Scan for the cell matching the given text and deliver its (x, y) coordinate at center. 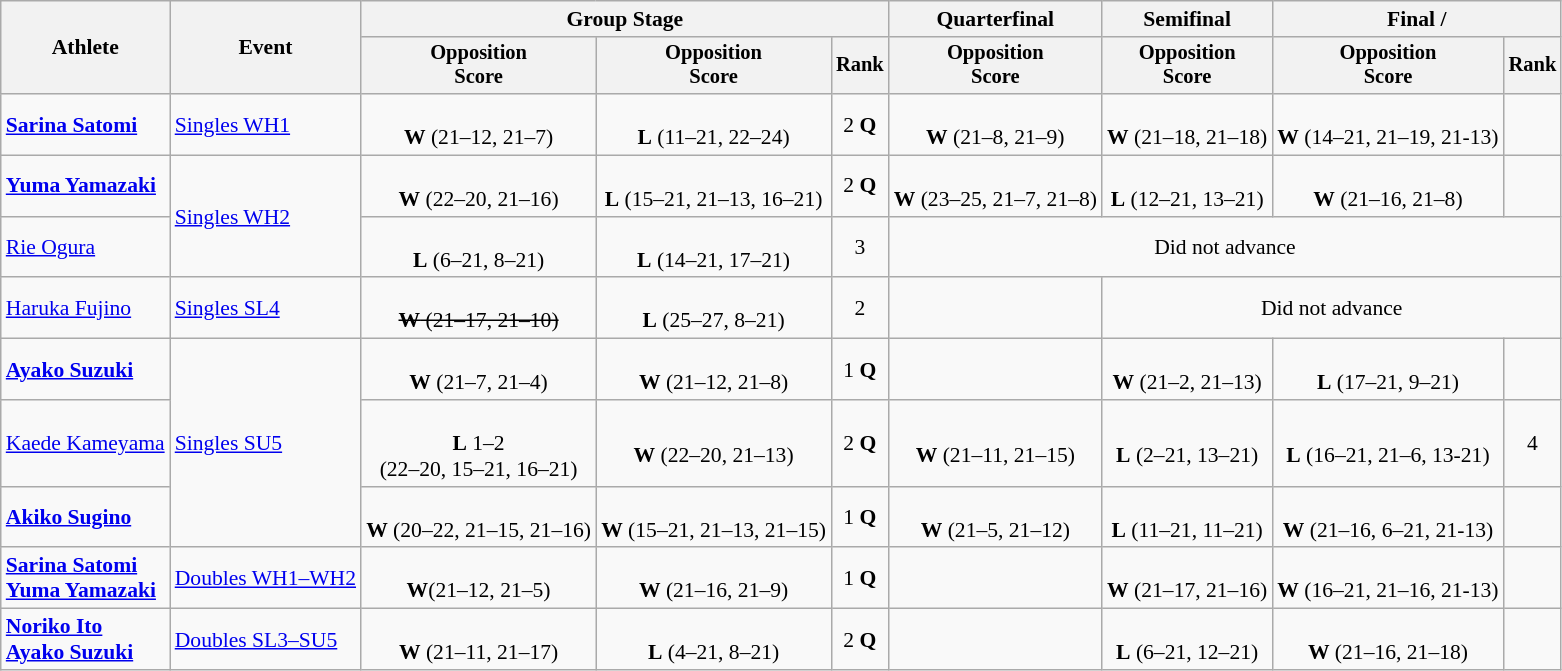
Noriko ItoAyako Suzuki (86, 640)
2 (860, 308)
L (6–21, 8–21) (478, 248)
3 (860, 248)
W (21–18, 21–18) (1187, 124)
L (12–21, 13–21) (1187, 186)
W (21–11, 21–17) (478, 640)
W (21–12, 21–8) (714, 370)
W (21–17, 21–10) (478, 308)
L (15–21, 21–13, 16–21) (714, 186)
L (11–21, 22–24) (714, 124)
W (22–20, 21–16) (478, 186)
W (21–16, 6–21, 21-13) (1388, 518)
L (2–21, 13–21) (1187, 444)
Quarterfinal (996, 19)
Singles SL4 (266, 308)
L (11–21, 11–21) (1187, 518)
L 1–2(22–20, 15–21, 16–21) (478, 444)
W (23–25, 21–7, 21–8) (996, 186)
W (21–8, 21–9) (996, 124)
W (14–21, 21–19, 21-13) (1388, 124)
Haruka Fujino (86, 308)
W (21–16, 21–18) (1388, 640)
W (22–20, 21–13) (714, 444)
Semifinal (1187, 19)
Doubles SL3–SU5 (266, 640)
Akiko Sugino (86, 518)
W (21–5, 21–12) (996, 518)
Yuma Yamazaki (86, 186)
W (21–16, 21–9) (714, 578)
W (16–21, 21–16, 21-13) (1388, 578)
Doubles WH1–WH2 (266, 578)
W (21–7, 21–4) (478, 370)
L (17–21, 9–21) (1388, 370)
W (15–21, 21–13, 21–15) (714, 518)
L (16–21, 21–6, 13-21) (1388, 444)
Final / (1416, 19)
L (4–21, 8–21) (714, 640)
Sarina Satomi (86, 124)
Ayako Suzuki (86, 370)
4 (1533, 444)
Event (266, 48)
W (21–11, 21–15) (996, 444)
W (21–2, 21–13) (1187, 370)
W (21–16, 21–8) (1388, 186)
L (25–27, 8–21) (714, 308)
Kaede Kameyama (86, 444)
L (14–21, 17–21) (714, 248)
Group Stage (625, 19)
W (20–22, 21–15, 21–16) (478, 518)
W (21–12, 21–7) (478, 124)
Sarina SatomiYuma Yamazaki (86, 578)
Singles SU5 (266, 444)
W(21–12, 21–5) (478, 578)
Athlete (86, 48)
Rie Ogura (86, 248)
W (21–17, 21–16) (1187, 578)
L (6–21, 12–21) (1187, 640)
Singles WH1 (266, 124)
Singles WH2 (266, 217)
